Locate the cell with the specified text and output its (x, y) center coordinate. 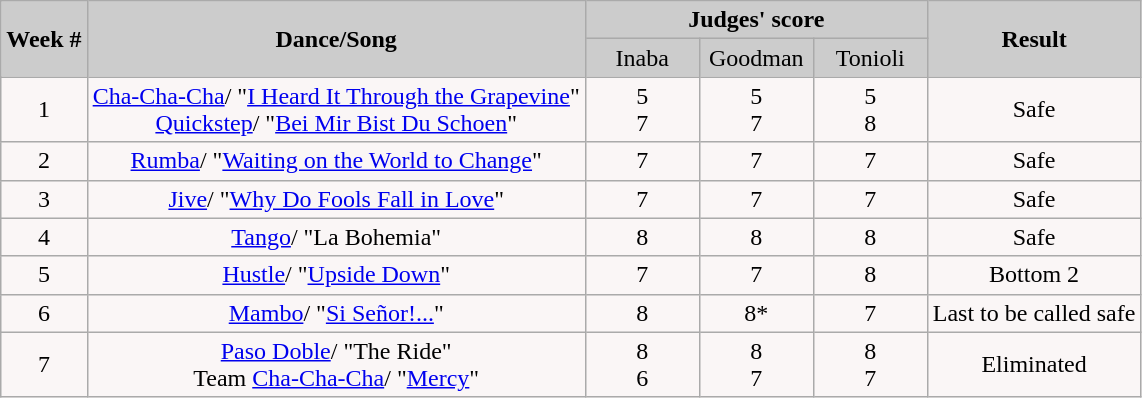
2 (44, 161)
3 (44, 199)
6 (44, 313)
Hustle/ "Upside Down" (336, 275)
Inaba (642, 58)
Tango/ "La Bohemia" (336, 237)
Cha-Cha-Cha/ "I Heard It Through the Grapevine"Quickstep/ "Bei Mir Bist Du Schoen" (336, 110)
Tonioli (870, 58)
Jive/ "Why Do Fools Fall in Love" (336, 199)
Week # (44, 39)
Bottom 2 (1034, 275)
8* (756, 313)
86 (642, 364)
4 (44, 237)
5 (44, 275)
Dance/Song (336, 39)
Paso Doble/ "The Ride"Team Cha-Cha-Cha/ "Mercy" (336, 364)
58 (870, 110)
Mambo/ "Si Señor!..." (336, 313)
Result (1034, 39)
Last to be called safe (1034, 313)
Rumba/ "Waiting on the World to Change" (336, 161)
Goodman (756, 58)
Eliminated (1034, 364)
Judges' score (756, 20)
1 (44, 110)
